Pinpoint the cell where the given text exists, returning its [X, Y] midpoint coordinate. 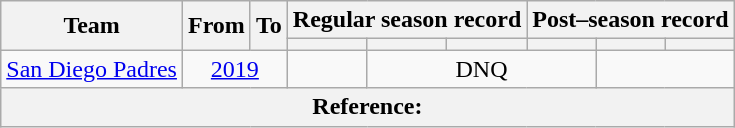
Regular season record [406, 20]
To [268, 26]
From [216, 26]
San Diego Padres [92, 69]
Reference: [368, 107]
Team [92, 26]
DNQ [482, 69]
Post–season record [630, 20]
2019 [234, 69]
